Determine the (X, Y) coordinate at the center of the cell enclosing the given text.  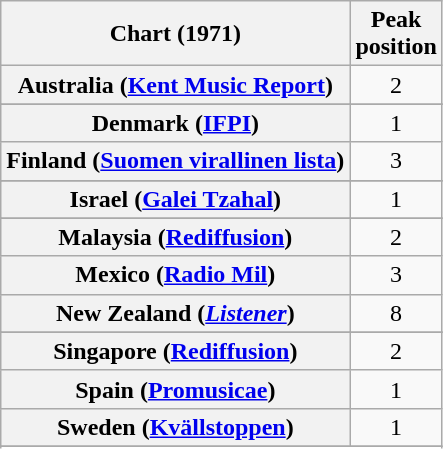
Denmark (IFPI) (176, 123)
Australia (Kent Music Report) (176, 85)
Singapore (Rediffusion) (176, 351)
Peakposition (396, 34)
New Zealand (Listener) (176, 313)
Chart (1971) (176, 34)
Finland (Suomen virallinen lista) (176, 161)
Sweden (Kvällstoppen) (176, 427)
Spain (Promusicae) (176, 389)
Israel (Galei Tzahal) (176, 199)
Malaysia (Rediffusion) (176, 237)
8 (396, 313)
Mexico (Radio Mil) (176, 275)
